Return the (x, y) coordinate for the center point of the cell that contains the specified text.  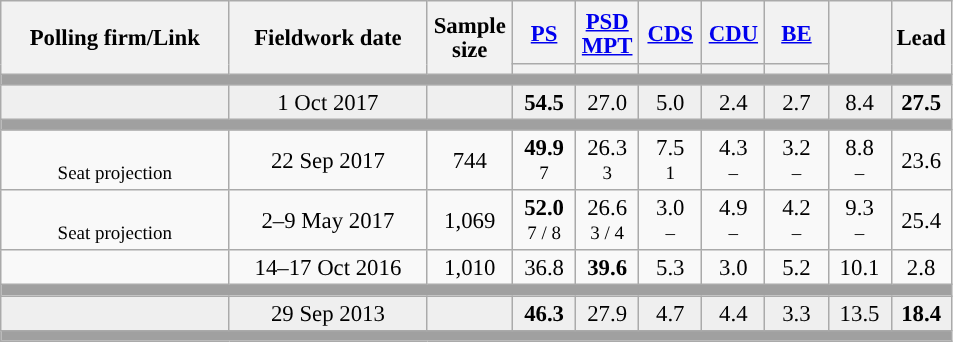
27.9 (608, 314)
4.9– (734, 220)
22 Sep 2017 (328, 160)
27.5 (921, 102)
1 Oct 2017 (328, 102)
Fieldwork date (328, 38)
23.6 (921, 160)
8.8– (860, 160)
8.4 (860, 102)
46.3 (544, 314)
54.5 (544, 102)
Lead (921, 38)
26.63 / 4 (608, 220)
4.7 (670, 314)
Sample size (470, 38)
25.4 (921, 220)
5.0 (670, 102)
5.2 (796, 268)
2.8 (921, 268)
3.0– (670, 220)
4.2– (796, 220)
2.7 (796, 102)
2.4 (734, 102)
52.07 / 8 (544, 220)
3.2– (796, 160)
1,069 (470, 220)
4.3– (734, 160)
9.3– (860, 220)
BE (796, 32)
27.0 (608, 102)
1,010 (470, 268)
3.0 (734, 268)
10.1 (860, 268)
PSDMPT (608, 32)
3.3 (796, 314)
36.8 (544, 268)
39.6 (608, 268)
5.3 (670, 268)
49.97 (544, 160)
7.51 (670, 160)
Polling firm/Link (115, 38)
CDU (734, 32)
18.4 (921, 314)
14–17 Oct 2016 (328, 268)
744 (470, 160)
29 Sep 2013 (328, 314)
PS (544, 32)
26.33 (608, 160)
4.4 (734, 314)
2–9 May 2017 (328, 220)
CDS (670, 32)
13.5 (860, 314)
